Capture the cell that displays the provided text and extract its [X, Y] central coordinate. 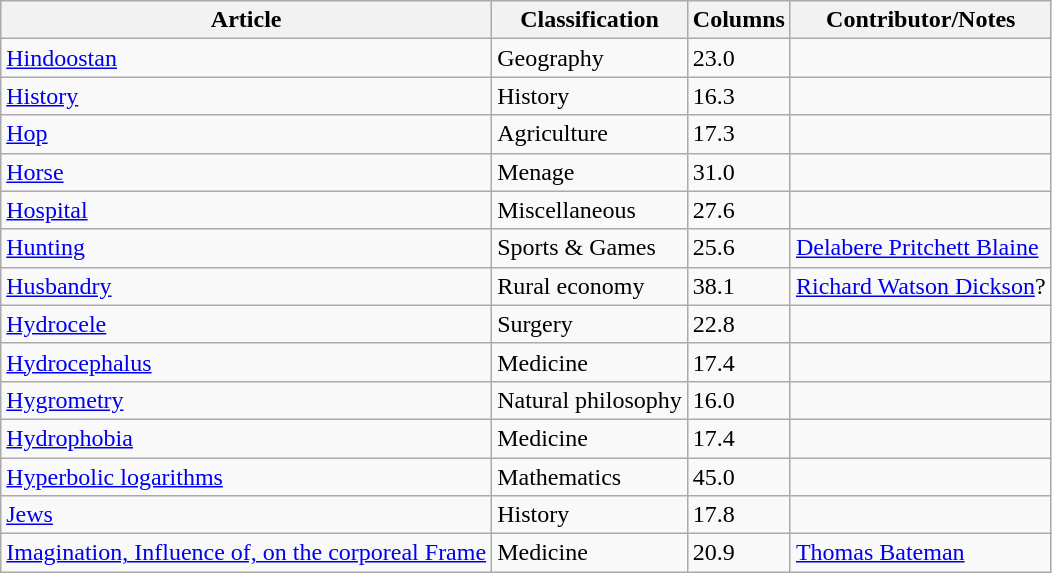
38.1 [738, 286]
Hospital [246, 210]
Contributor/Notes [920, 20]
Sports & Games [590, 248]
Hydrophobia [246, 438]
Natural philosophy [590, 400]
Hop [246, 134]
Jews [246, 515]
22.8 [738, 324]
16.0 [738, 400]
Classification [590, 20]
Horse [246, 172]
Hydrocephalus [246, 362]
16.3 [738, 96]
Columns [738, 20]
17.8 [738, 515]
25.6 [738, 248]
23.0 [738, 58]
Hindoostan [246, 58]
Geography [590, 58]
31.0 [738, 172]
Delabere Pritchett Blaine [920, 248]
Thomas Bateman [920, 553]
17.3 [738, 134]
20.9 [738, 553]
Surgery [590, 324]
Agriculture [590, 134]
45.0 [738, 477]
Hydrocele [246, 324]
Husbandry [246, 286]
Miscellaneous [590, 210]
27.6 [738, 210]
Hygrometry [246, 400]
Hyperbolic logarithms [246, 477]
Rural economy [590, 286]
Article [246, 20]
Mathematics [590, 477]
Imagination, Influence of, on the corporeal Frame [246, 553]
Menage [590, 172]
Richard Watson Dickson? [920, 286]
Hunting [246, 248]
